Return the (X, Y) coordinate for the center point of the cell that contains the specified text.  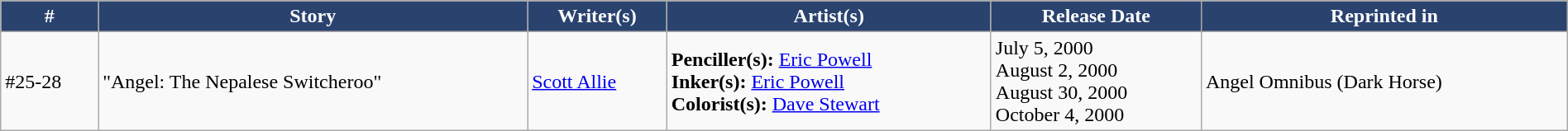
"Angel: The Nepalese Switcheroo" (313, 81)
Angel Omnibus (Dark Horse) (1384, 81)
Scott Allie (597, 81)
Story (313, 16)
Penciller(s): Eric PowellInker(s): Eric PowellColorist(s): Dave Stewart (829, 81)
July 5, 2000August 2, 2000August 30, 2000October 4, 2000 (1096, 81)
Reprinted in (1384, 16)
# (50, 16)
#25-28 (50, 81)
Release Date (1096, 16)
Artist(s) (829, 16)
Writer(s) (597, 16)
